Pinpoint the cell where the given text exists, returning its (X, Y) midpoint coordinate. 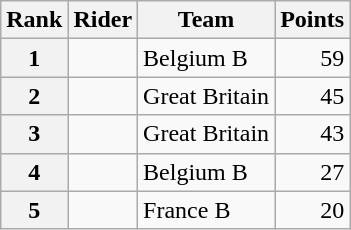
Rank (34, 20)
4 (34, 172)
2 (34, 96)
59 (312, 58)
Team (206, 20)
43 (312, 134)
3 (34, 134)
France B (206, 210)
45 (312, 96)
27 (312, 172)
Points (312, 20)
5 (34, 210)
Rider (103, 20)
1 (34, 58)
20 (312, 210)
